Detect which cell encompasses the target text, then output its [X, Y] center coordinate. 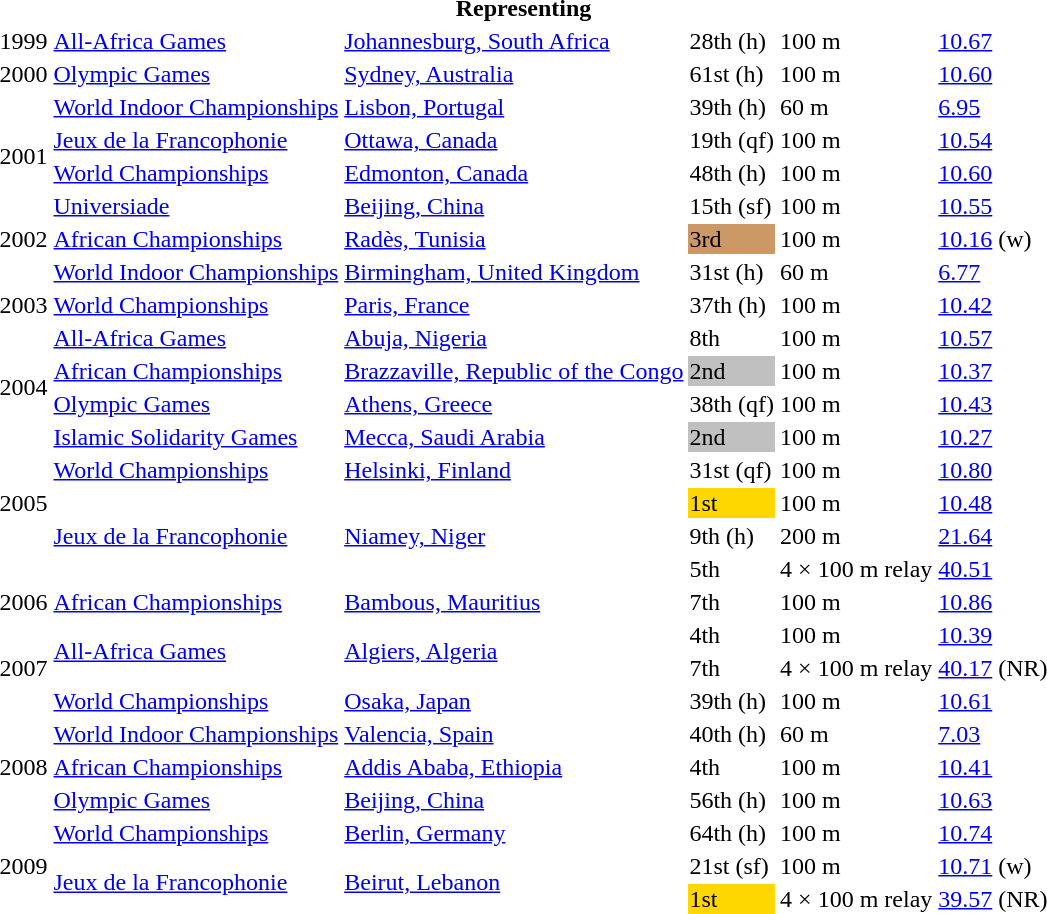
28th (h) [732, 41]
9th (h) [732, 536]
56th (h) [732, 800]
21st (sf) [732, 866]
Bambous, Mauritius [514, 602]
Universiade [196, 206]
61st (h) [732, 74]
Osaka, Japan [514, 701]
64th (h) [732, 833]
Brazzaville, Republic of the Congo [514, 371]
31st (qf) [732, 470]
Athens, Greece [514, 404]
5th [732, 569]
Valencia, Spain [514, 734]
Johannesburg, South Africa [514, 41]
8th [732, 338]
15th (sf) [732, 206]
Sydney, Australia [514, 74]
Islamic Solidarity Games [196, 437]
Ottawa, Canada [514, 140]
37th (h) [732, 305]
Niamey, Niger [514, 536]
Radès, Tunisia [514, 239]
Addis Ababa, Ethiopia [514, 767]
Helsinki, Finland [514, 470]
38th (qf) [732, 404]
48th (h) [732, 173]
Abuja, Nigeria [514, 338]
Birmingham, United Kingdom [514, 272]
31st (h) [732, 272]
Lisbon, Portugal [514, 107]
Beirut, Lebanon [514, 882]
Berlin, Germany [514, 833]
Mecca, Saudi Arabia [514, 437]
3rd [732, 239]
200 m [856, 536]
Algiers, Algeria [514, 652]
Edmonton, Canada [514, 173]
40th (h) [732, 734]
Paris, France [514, 305]
19th (qf) [732, 140]
